For the text-containing cell, return its midpoint in [x, y] coordinate format. 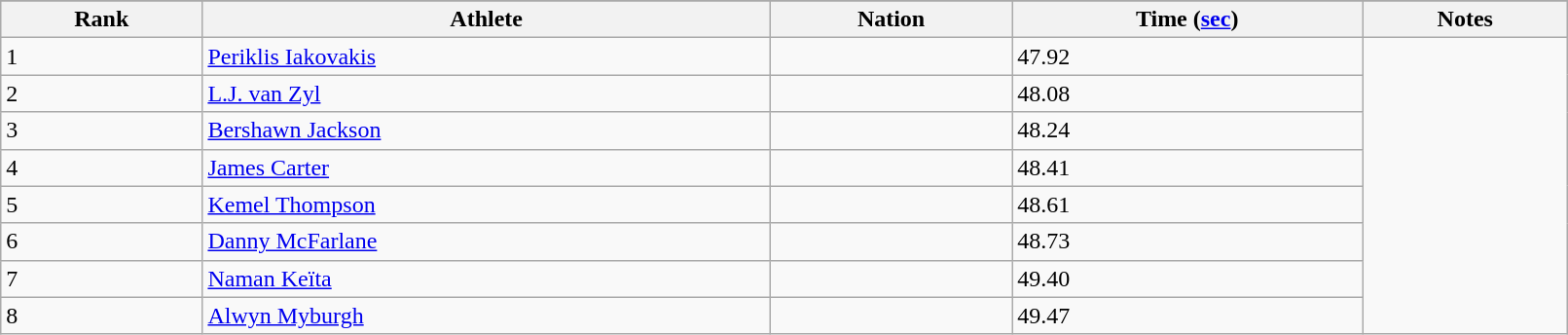
Danny McFarlane [487, 242]
49.47 [1187, 316]
49.40 [1187, 279]
8 [101, 316]
6 [101, 242]
47.92 [1187, 56]
James Carter [487, 167]
5 [101, 205]
48.24 [1187, 130]
Athlete [487, 19]
Alwyn Myburgh [487, 316]
7 [101, 279]
Time (sec) [1187, 19]
L.J. van Zyl [487, 93]
Rank [101, 19]
48.73 [1187, 242]
Bershawn Jackson [487, 130]
Nation [891, 19]
2 [101, 93]
48.41 [1187, 167]
1 [101, 56]
Naman Keïta [487, 279]
3 [101, 130]
Kemel Thompson [487, 205]
4 [101, 167]
48.61 [1187, 205]
48.08 [1187, 93]
Notes [1466, 19]
Periklis Iakovakis [487, 56]
